Pinpoint the cell where the given text exists, returning its [x, y] midpoint coordinate. 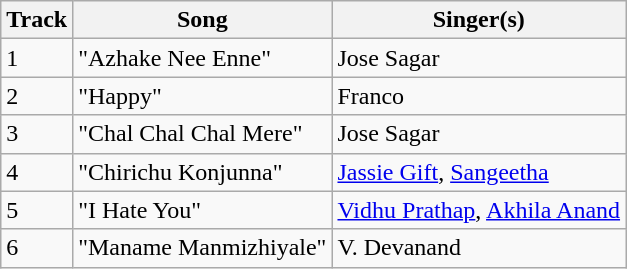
3 [37, 134]
"Chal Chal Chal Mere" [202, 134]
Track [37, 20]
V. Devanand [479, 248]
2 [37, 96]
Song [202, 20]
Jassie Gift, Sangeetha [479, 172]
6 [37, 248]
1 [37, 58]
Singer(s) [479, 20]
5 [37, 210]
"Chirichu Konjunna" [202, 172]
"Happy" [202, 96]
4 [37, 172]
Vidhu Prathap, Akhila Anand [479, 210]
Franco [479, 96]
"Maname Manmizhiyale" [202, 248]
"Azhake Nee Enne" [202, 58]
"I Hate You" [202, 210]
